Identify which cell holds the provided text, then report its (x, y) central coordinate. 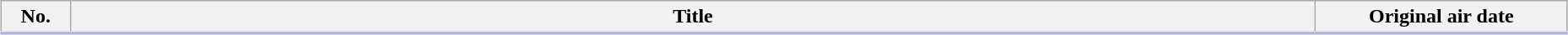
No. (35, 17)
Title (693, 17)
Original air date (1441, 17)
